Locate the cell with the specified text and output its (x, y) center coordinate. 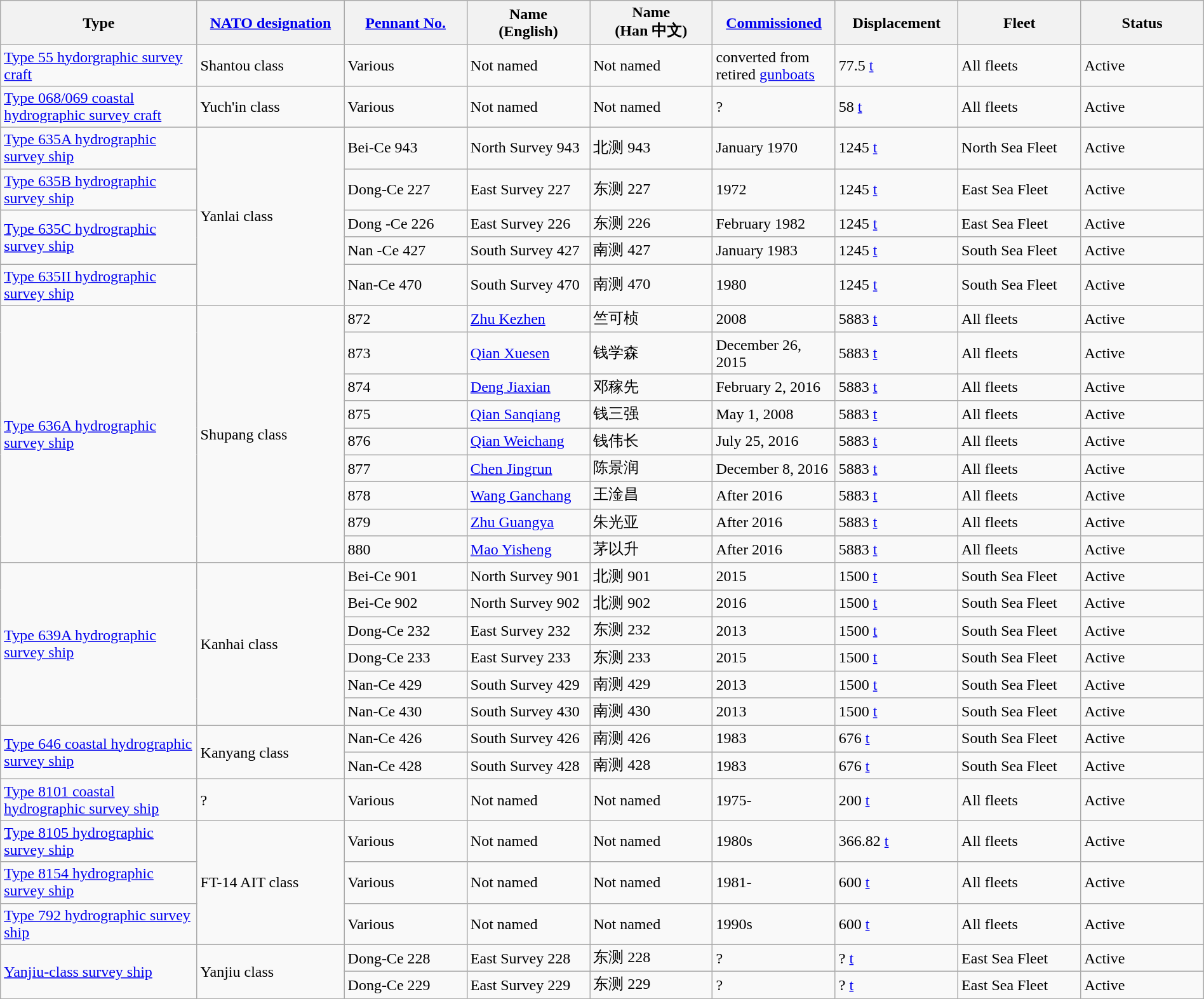
北测 901 (652, 577)
南测 430 (652, 711)
钱学森 (652, 353)
东测 232 (652, 630)
1980s (773, 841)
Qian Xuesen (528, 353)
February 1982 (773, 224)
Yanlai class (271, 216)
Shupang class (271, 434)
Commissioned (773, 23)
Mao Yisheng (528, 550)
Dong-Ce 227 (405, 189)
North Survey 902 (528, 603)
North Survey 943 (528, 147)
1980 (773, 285)
874 (405, 387)
东测 226 (652, 224)
East Survey 226 (528, 224)
South Survey 428 (528, 766)
Qian Weichang (528, 442)
December 26, 2015 (773, 353)
南测 429 (652, 685)
东测 228 (652, 958)
Yuch'in class (271, 107)
East Survey 229 (528, 986)
Chen Jingrun (528, 469)
Type (99, 23)
钱三强 (652, 414)
朱光亚 (652, 522)
Type 8101 coastal hydrographic survey ship (99, 800)
NATO designation (271, 23)
北测 943 (652, 147)
南测 470 (652, 285)
2008 (773, 319)
Displacement (897, 23)
February 2, 2016 (773, 387)
872 (405, 319)
东测 229 (652, 986)
茅以升 (652, 550)
877 (405, 469)
South Survey 470 (528, 285)
Zhu Kezhen (528, 319)
East Survey 233 (528, 658)
Dong-Ce 228 (405, 958)
873 (405, 353)
Dong-Ce 229 (405, 986)
2016 (773, 603)
58 t (897, 107)
366.82 t (897, 841)
Nan-Ce 428 (405, 766)
Fleet (1020, 23)
钱伟长 (652, 442)
1972 (773, 189)
Type 068/069 coastal hydrographic survey craft (99, 107)
Type 636A hydrographic survey ship (99, 434)
Type 639A hydrographic survey ship (99, 644)
Status (1142, 23)
Type 635C hydrographic survey ship (99, 238)
Kanhai class (271, 644)
Name(English) (528, 23)
Type 646 coastal hydrographic survey ship (99, 752)
陈景润 (652, 469)
邓稼先 (652, 387)
Name(Han 中文) (652, 23)
Yanjiu class (271, 972)
北测 902 (652, 603)
1975- (773, 800)
1990s (773, 923)
200 t (897, 800)
Type 55 hydorgraphic survey craft (99, 65)
South Survey 426 (528, 739)
May 1, 2008 (773, 414)
North Sea Fleet (1020, 147)
南测 426 (652, 739)
North Survey 901 (528, 577)
875 (405, 414)
Qian Sanqiang (528, 414)
Type 8105 hydrographic survey ship (99, 841)
竺可桢 (652, 319)
July 25, 2016 (773, 442)
January 1970 (773, 147)
Pennant No. (405, 23)
Type 635B hydrographic survey ship (99, 189)
East Survey 227 (528, 189)
Type 635A hydrographic survey ship (99, 147)
Dong-Ce 232 (405, 630)
Nan-Ce 429 (405, 685)
Wang Ganchang (528, 495)
Yanjiu-class survey ship (99, 972)
Deng Jiaxian (528, 387)
East Survey 228 (528, 958)
Nan-Ce 426 (405, 739)
Nan-Ce 430 (405, 711)
东测 227 (652, 189)
南测 428 (652, 766)
January 1983 (773, 250)
Dong-Ce 233 (405, 658)
converted fromretired gunboats (773, 65)
December 8, 2016 (773, 469)
Bei-Ce 902 (405, 603)
Kanyang class (271, 752)
1981- (773, 883)
Zhu Guangya (528, 522)
东测 233 (652, 658)
南测 427 (652, 250)
Type 635II hydrographic survey ship (99, 285)
East Survey 232 (528, 630)
Dong -Ce 226 (405, 224)
Nan -Ce 427 (405, 250)
876 (405, 442)
880 (405, 550)
South Survey 427 (528, 250)
77.5 t (897, 65)
Bei-Ce 901 (405, 577)
Shantou class (271, 65)
879 (405, 522)
王淦昌 (652, 495)
878 (405, 495)
Bei-Ce 943 (405, 147)
Type 8154 hydrographic survey ship (99, 883)
South Survey 430 (528, 711)
FT-14 AIT class (271, 883)
Type 792 hydrographic survey ship (99, 923)
Nan-Ce 470 (405, 285)
South Survey 429 (528, 685)
